Pinpoint the cell where the given text exists, returning its (x, y) midpoint coordinate. 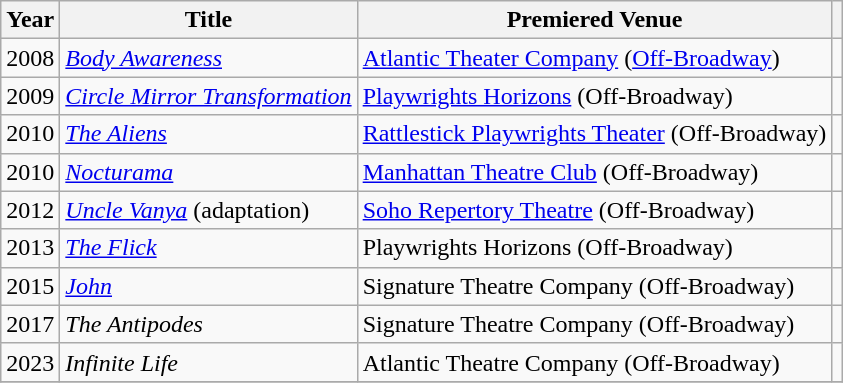
2008 (30, 58)
The Flick (208, 248)
Infinite Life (208, 362)
Circle Mirror Transformation (208, 96)
2012 (30, 210)
2013 (30, 248)
Title (208, 20)
The Aliens (208, 134)
2009 (30, 96)
Year (30, 20)
2017 (30, 324)
Soho Repertory Theatre (Off-Broadway) (594, 210)
Atlantic Theater Company (Off-Broadway) (594, 58)
Premiered Venue (594, 20)
Uncle Vanya (adaptation) (208, 210)
John (208, 286)
Body Awareness (208, 58)
2015 (30, 286)
Nocturama (208, 172)
The Antipodes (208, 324)
2023 (30, 362)
Manhattan Theatre Club (Off-Broadway) (594, 172)
Rattlestick Playwrights Theater (Off-Broadway) (594, 134)
Atlantic Theatre Company (Off-Broadway) (594, 362)
